Detect which cell encompasses the target text, then output its [X, Y] center coordinate. 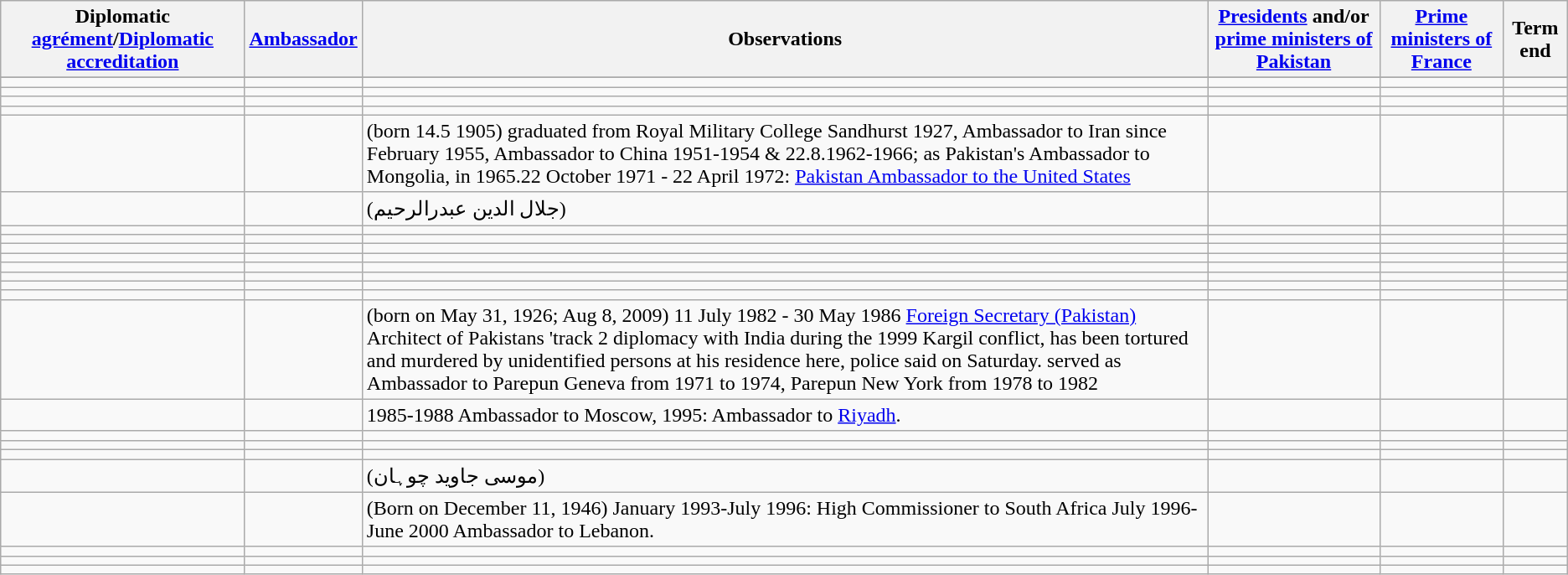
Term end [1536, 39]
Observations [785, 39]
1985-1988 Ambassador to Moscow, 1995: Ambassador to Riyadh. [785, 415]
(جلال الدين عبدرالرحيم) [785, 209]
(Born on December 11, 1946) January 1993-July 1996: High Commissioner to South Africa July 1996-June 2000 Ambassador to Lebanon. [785, 520]
(موسی جاوید چوہان) [785, 476]
Ambassador [303, 39]
Diplomatic agrément/Diplomatic accreditation [122, 39]
Prime ministers of France [1441, 39]
Presidents and/or prime ministers of Pakistan [1293, 39]
